For the text-containing cell, return its midpoint in (x, y) coordinate format. 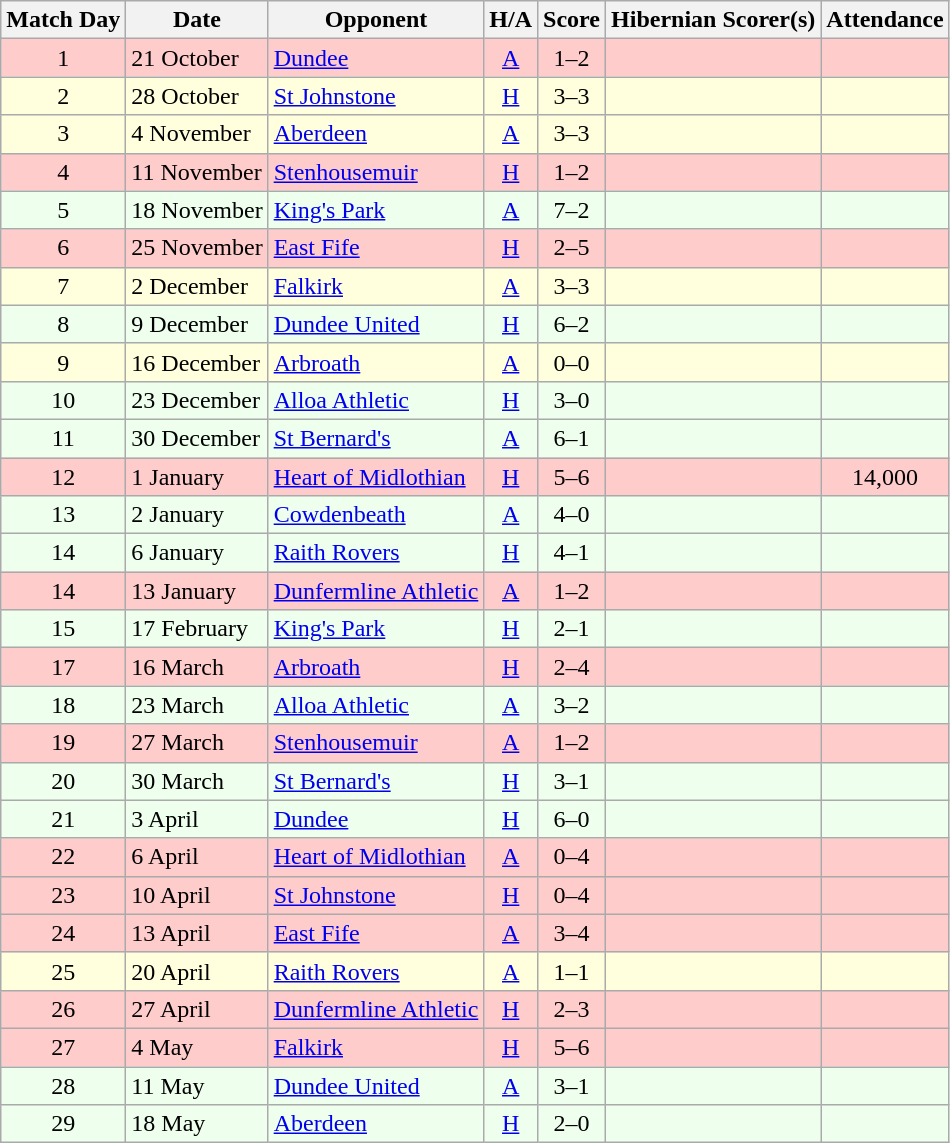
18 (64, 705)
3 April (197, 819)
3–0 (572, 400)
7 (64, 286)
4–0 (572, 515)
27 April (197, 1009)
6–1 (572, 438)
7–2 (572, 210)
5 (64, 210)
4 May (197, 1047)
1 (64, 58)
11 May (197, 1085)
30 December (197, 438)
17 February (197, 629)
Cowdenbeath (376, 515)
2–0 (572, 1124)
2–3 (572, 1009)
9 (64, 362)
11 (64, 438)
20 April (197, 971)
4 (64, 172)
10 (64, 400)
17 (64, 667)
25 November (197, 248)
6–2 (572, 324)
23 (64, 895)
24 (64, 933)
26 (64, 1009)
2–4 (572, 667)
27 (64, 1047)
19 (64, 743)
6 January (197, 553)
10 April (197, 895)
18 November (197, 210)
29 (64, 1124)
3 (64, 134)
21 October (197, 58)
20 (64, 781)
16 December (197, 362)
8 (64, 324)
Attendance (885, 20)
H/A (511, 20)
28 (64, 1085)
1 January (197, 477)
2 (64, 96)
25 (64, 971)
12 (64, 477)
23 March (197, 705)
3–2 (572, 705)
11 November (197, 172)
2–5 (572, 248)
1–1 (572, 971)
21 (64, 819)
16 March (197, 667)
14,000 (885, 477)
13 January (197, 591)
Hibernian Scorer(s) (714, 20)
9 December (197, 324)
13 (64, 515)
Date (197, 20)
27 March (197, 743)
6 (64, 248)
0–0 (572, 362)
2 December (197, 286)
6–0 (572, 819)
23 December (197, 400)
2–1 (572, 629)
Score (572, 20)
30 March (197, 781)
3–4 (572, 933)
28 October (197, 96)
Match Day (64, 20)
2 January (197, 515)
4–1 (572, 553)
6 April (197, 857)
13 April (197, 933)
4 November (197, 134)
22 (64, 857)
18 May (197, 1124)
15 (64, 629)
Opponent (376, 20)
